Detect which cell encompasses the target text, then output its (x, y) center coordinate. 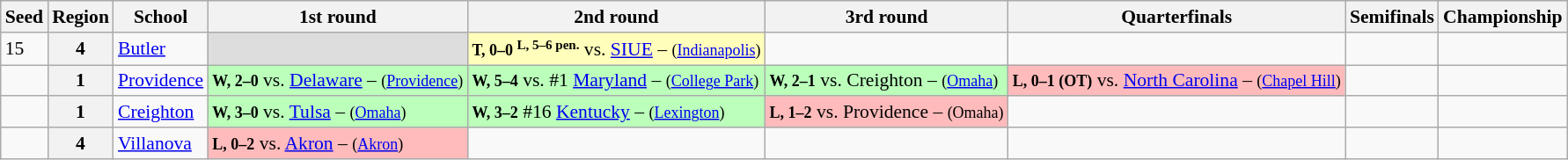
Semifinals (1392, 17)
T, 0–0 L, 5–6 pen. vs. SIUE – (Indianapolis) (616, 49)
15 (25, 49)
Butler (160, 49)
School (160, 17)
W, 2–0 vs. Delaware – (Providence) (338, 81)
Villanova (160, 143)
W, 3–2 #16 Kentucky – (Lexington) (616, 113)
Creighton (160, 113)
L, 1–2 vs. Providence – (Omaha) (886, 113)
L, 0–1 (OT) vs. North Carolina – (Chapel Hill) (1177, 81)
L, 0–2 vs. Akron – (Akron) (338, 143)
Region (81, 17)
Providence (160, 81)
3rd round (886, 17)
2nd round (616, 17)
1st round (338, 17)
W, 2–1 vs. Creighton – (Omaha) (886, 81)
W, 3–0 vs. Tulsa – (Omaha) (338, 113)
Quarterfinals (1177, 17)
Championship (1503, 17)
W, 5–4 vs. #1 Maryland – (College Park) (616, 81)
Seed (25, 17)
